Determine the [x, y] coordinate at the center of the cell enclosing the given text.  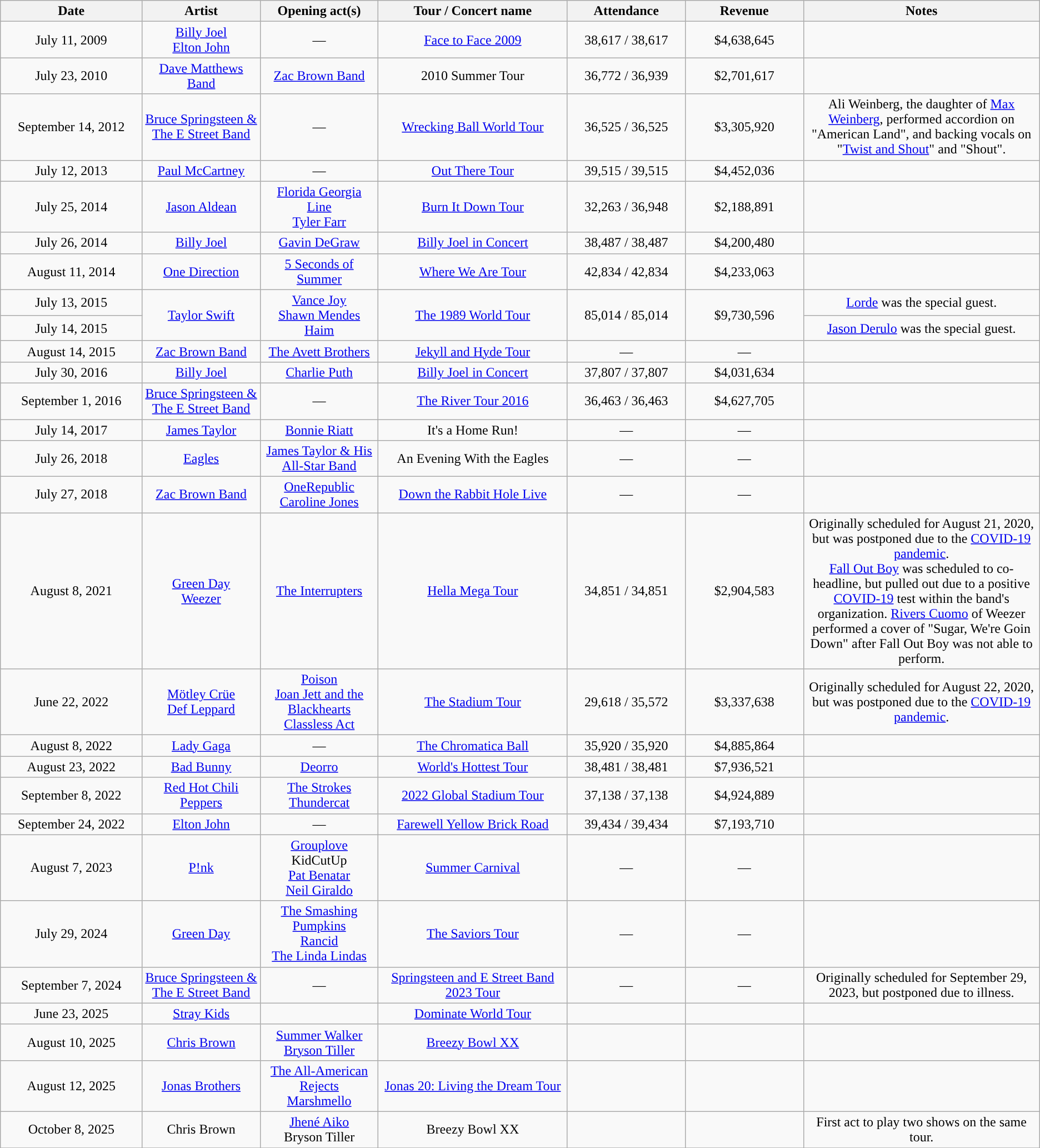
August 8, 2021 [71, 591]
July 26, 2018 [71, 459]
One Direction [201, 271]
$2,188,891 [744, 207]
Opening act(s) [319, 11]
Red Hot Chili Peppers [201, 796]
Bonnie Riatt [319, 430]
The Avett Brothers [319, 351]
Jonas Brothers [201, 1086]
Farewell Yellow Brick Road [473, 824]
34,851 / 34,851 [627, 591]
P!nk [201, 868]
29,618 / 35,572 [627, 702]
June 22, 2022 [71, 702]
James Taylor [201, 430]
Wrecking Ball World Tour [473, 127]
Deorro [319, 767]
The Chromatica Ball [473, 746]
Charlie Puth [319, 372]
$4,031,634 [744, 372]
2022 Global Stadium Tour [473, 796]
37,807 / 37,807 [627, 372]
32,263 / 36,948 [627, 207]
July 14, 2017 [71, 430]
The 1989 World Tour [473, 315]
Originally scheduled for August 22, 2020, but was postponed due to the COVID-19 pandemic. [921, 702]
Green Day [201, 934]
Springsteen and E Street Band 2023 Tour [473, 985]
Attendance [627, 11]
September 7, 2024 [71, 985]
September 24, 2022 [71, 824]
$7,193,710 [744, 824]
Dave Matthews Band [201, 76]
Green DayWeezer [201, 591]
Taylor Swift [201, 315]
Stray Kids [201, 1014]
Originally scheduled for September 29, 2023, but postponed due to illness. [921, 985]
$4,627,705 [744, 401]
38,481 / 38,481 [627, 767]
Down the Rabbit Hole Live [473, 495]
39,515 / 39,515 [627, 171]
July 30, 2016 [71, 372]
The Smashing PumpkinsRancidThe Linda Lindas [319, 934]
Summer Carnival [473, 868]
July 14, 2015 [71, 328]
July 27, 2018 [71, 495]
Summer WalkerBryson Tiller [319, 1042]
36,463 / 36,463 [627, 401]
James Taylor & His All-Star Band [319, 459]
Hella Mega Tour [473, 591]
$7,936,521 [744, 767]
$4,233,063 [744, 271]
Jhené AikoBryson Tiller [319, 1129]
$4,924,889 [744, 796]
Bad Bunny [201, 767]
July 11, 2009 [71, 40]
The Saviors Tour [473, 934]
Face to Face 2009 [473, 40]
Dominate World Tour [473, 1014]
2010 Summer Tour [473, 76]
Out There Tour [473, 171]
Jonas 20: Living the Dream Tour [473, 1086]
$9,730,596 [744, 315]
July 13, 2015 [71, 302]
Burn It Down Tour [473, 207]
Florida Georgia LineTyler Farr [319, 207]
Lady Gaga [201, 746]
The Stadium Tour [473, 702]
38,617 / 38,617 [627, 40]
An Evening With the Eagles [473, 459]
The StrokesThundercat [319, 796]
Notes [921, 11]
OneRepublicCaroline Jones [319, 495]
Eagles [201, 459]
37,138 / 37,138 [627, 796]
Date [71, 11]
Tour / Concert name [473, 11]
June 23, 2025 [71, 1014]
July 29, 2024 [71, 934]
August 23, 2022 [71, 767]
$4,452,036 [744, 171]
Jason Aldean [201, 207]
Gavin DeGraw [319, 243]
August 14, 2015 [71, 351]
September 8, 2022 [71, 796]
July 12, 2013 [71, 171]
Lorde was the special guest. [921, 302]
$2,701,617 [744, 76]
October 8, 2025 [71, 1129]
Vance JoyShawn MendesHaim [319, 315]
Paul McCartney [201, 171]
First act to play two shows on the same tour. [921, 1129]
Elton John [201, 824]
August 7, 2023 [71, 868]
World's Hottest Tour [473, 767]
$4,200,480 [744, 243]
July 25, 2014 [71, 207]
It's a Home Run! [473, 430]
August 11, 2014 [71, 271]
$3,305,920 [744, 127]
36,525 / 36,525 [627, 127]
The Interrupters [319, 591]
Ali Weinberg, the daughter of Max Weinberg, performed accordion on "American Land", and backing vocals on "Twist and Shout" and "Shout". [921, 127]
Artist [201, 11]
Where We Are Tour [473, 271]
August 8, 2022 [71, 746]
42,834 / 42,834 [627, 271]
Revenue [744, 11]
39,434 / 39,434 [627, 824]
July 23, 2010 [71, 76]
Jekyll and Hyde Tour [473, 351]
August 12, 2025 [71, 1086]
85,014 / 85,014 [627, 315]
$4,885,864 [744, 746]
GrouploveKidCutUpPat BenatarNeil Giraldo [319, 868]
Jason Derulo was the special guest. [921, 328]
38,487 / 38,487 [627, 243]
July 26, 2014 [71, 243]
August 10, 2025 [71, 1042]
35,920 / 35,920 [627, 746]
September 14, 2012 [71, 127]
$3,337,638 [744, 702]
5 Seconds of Summer [319, 271]
The River Tour 2016 [473, 401]
$4,638,645 [744, 40]
Mötley CrüeDef Leppard [201, 702]
Billy JoelElton John [201, 40]
$2,904,583 [744, 591]
The All-American RejectsMarshmello [319, 1086]
PoisonJoan Jett and the BlackheartsClassless Act [319, 702]
36,772 / 36,939 [627, 76]
September 1, 2016 [71, 401]
